From the cell containing the given text, extract its center point as [X, Y] coordinate. 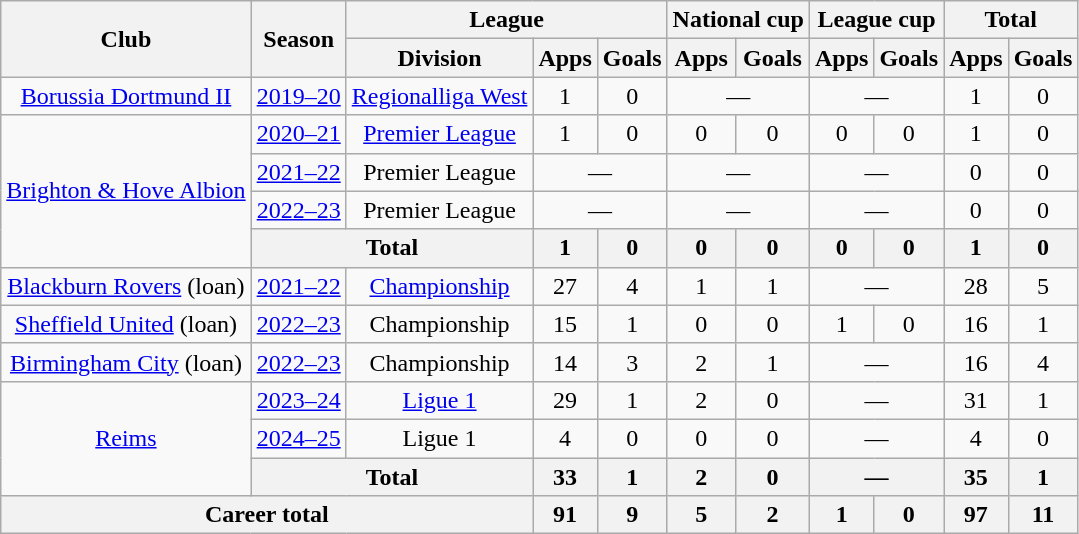
Career total [267, 515]
2024–25 [298, 438]
Division [440, 58]
Borussia Dortmund II [126, 96]
91 [565, 515]
Sheffield United (loan) [126, 324]
35 [976, 477]
2023–24 [298, 400]
Brighton & Hove Albion [126, 191]
Club [126, 39]
15 [565, 324]
League cup [876, 20]
11 [1043, 515]
Birmingham City (loan) [126, 362]
28 [976, 286]
3 [632, 362]
National cup [738, 20]
Season [298, 39]
Regionalliga West [440, 96]
League [506, 20]
97 [976, 515]
2020–21 [298, 134]
29 [565, 400]
27 [565, 286]
Reims [126, 438]
31 [976, 400]
Blackburn Rovers (loan) [126, 286]
14 [565, 362]
2019–20 [298, 96]
9 [632, 515]
33 [565, 477]
